For the text-containing cell, return its midpoint in [x, y] coordinate format. 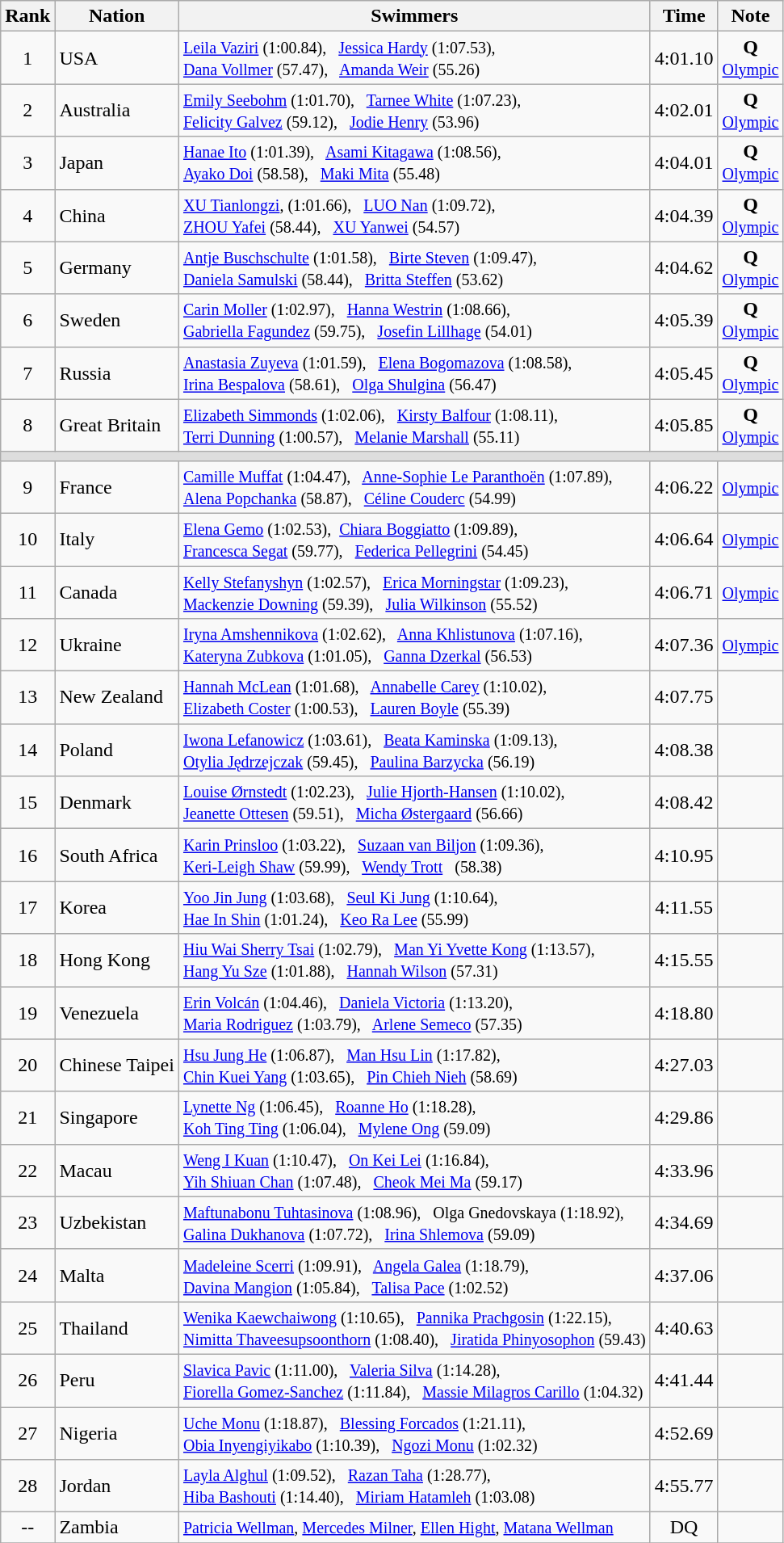
Hsu Jung He (1:06.87), Man Hsu Lin (1:17.82), Chin Kuei Yang (1:03.65), Pin Chieh Nieh (58.69) [414, 1065]
Time [684, 16]
USA [117, 58]
Emily Seebohm (1:01.70), Tarnee White (1:07.23), Felicity Galvez (59.12), Jodie Henry (53.96) [414, 110]
23 [27, 1223]
Singapore [117, 1118]
Karin Prinsloo (1:03.22), Suzaan van Biljon (1:09.36), Keri-Leigh Shaw (59.99), Wendy Trott (58.38) [414, 855]
Anastasia Zuyeva (1:01.59), Elena Bogomazova (1:08.58), Irina Bespalova (58.61), Olga Shulgina (56.47) [414, 373]
11 [27, 591]
Russia [117, 373]
4:02.01 [684, 110]
Thailand [117, 1328]
4:29.86 [684, 1118]
Maftunabonu Tuhtasinova (1:08.96), Olga Gnedovskaya (1:18.92), Galina Dukhanova (1:07.72), Irina Shlemova (59.09) [414, 1223]
24 [27, 1275]
28 [27, 1486]
14 [27, 750]
Chinese Taipei [117, 1065]
4:06.71 [684, 591]
Jordan [117, 1486]
25 [27, 1328]
Ukraine [117, 645]
1 [27, 58]
Patricia Wellman, Mercedes Milner, Ellen Hight, Matana Wellman [414, 1528]
Rank [27, 16]
4:07.75 [684, 698]
4:04.62 [684, 268]
Elizabeth Simmonds (1:02.06), Kirsty Balfour (1:08.11), Terri Dunning (1:00.57), Melanie Marshall (55.11) [414, 425]
4:55.77 [684, 1486]
13 [27, 698]
26 [27, 1380]
Erin Volcán (1:04.46), Daniela Victoria (1:13.20), Maria Rodriguez (1:03.79), Arlene Semeco (57.35) [414, 1013]
Wenika Kaewchaiwong (1:10.65), Pannika Prachgosin (1:22.15), Nimitta Thaveesupsoonthorn (1:08.40), Jiratida Phinyosophon (59.43) [414, 1328]
5 [27, 268]
20 [27, 1065]
7 [27, 373]
Canada [117, 591]
Layla Alghul (1:09.52), Razan Taha (1:28.77), Hiba Bashouti (1:14.40), Miriam Hatamleh (1:03.08) [414, 1486]
4:10.95 [684, 855]
4:04.39 [684, 215]
Peru [117, 1380]
Korea [117, 908]
Slavica Pavic (1:11.00), Valeria Silva (1:14.28), Fiorella Gomez-Sanchez (1:11.84), Massie Milagros Carillo (1:04.32) [414, 1380]
4:05.39 [684, 320]
4:08.42 [684, 803]
Malta [117, 1275]
Hannah McLean (1:01.68), Annabelle Carey (1:10.02), Elizabeth Coster (1:00.53), Lauren Boyle (55.39) [414, 698]
Louise Ørnstedt (1:02.23), Julie Hjorth-Hansen (1:10.02), Jeanette Ottesen (59.51), Micha Østergaard (56.66) [414, 803]
18 [27, 960]
Iwona Lefanowicz (1:03.61), Beata Kaminska (1:09.13), Otylia Jędrzejczak (59.45), Paulina Barzycka (56.19) [414, 750]
3 [27, 163]
Sweden [117, 320]
4:27.03 [684, 1065]
4:08.38 [684, 750]
Lynette Ng (1:06.45), Roanne Ho (1:18.28), Koh Ting Ting (1:06.04), Mylene Ong (59.09) [414, 1118]
4:40.63 [684, 1328]
4:52.69 [684, 1433]
Iryna Amshennikova (1:02.62), Anna Khlistunova (1:07.16), Kateryna Zubkova (1:01.05), Ganna Dzerkal (56.53) [414, 645]
12 [27, 645]
21 [27, 1118]
2 [27, 110]
Kelly Stefanyshyn (1:02.57), Erica Morningstar (1:09.23), Mackenzie Downing (59.39), Julia Wilkinson (55.52) [414, 591]
4:01.10 [684, 58]
Leila Vaziri (1:00.84), Jessica Hardy (1:07.53), Dana Vollmer (57.47), Amanda Weir (55.26) [414, 58]
4:05.85 [684, 425]
Note [751, 16]
27 [27, 1433]
Macau [117, 1170]
Denmark [117, 803]
19 [27, 1013]
17 [27, 908]
Nigeria [117, 1433]
Yoo Jin Jung (1:03.68), Seul Ki Jung (1:10.64), Hae In Shin (1:01.24), Keo Ra Lee (55.99) [414, 908]
4:04.01 [684, 163]
4:07.36 [684, 645]
4:06.64 [684, 540]
4:05.45 [684, 373]
4:11.55 [684, 908]
4:15.55 [684, 960]
Carin Moller (1:02.97), Hanna Westrin (1:08.66), Gabriella Fagundez (59.75), Josefin Lillhage (54.01) [414, 320]
8 [27, 425]
15 [27, 803]
South Africa [117, 855]
Poland [117, 750]
22 [27, 1170]
Uzbekistan [117, 1223]
Antje Buschschulte (1:01.58), Birte Steven (1:09.47), Daniela Samulski (58.44), Britta Steffen (53.62) [414, 268]
Australia [117, 110]
16 [27, 855]
XU Tianlongzi, (1:01.66), LUO Nan (1:09.72), ZHOU Yafei (58.44), XU Yanwei (54.57) [414, 215]
Great Britain [117, 425]
DQ [684, 1528]
-- [27, 1528]
Nation [117, 16]
Uche Monu (1:18.87), Blessing Forcados (1:21.11), Obia Inyengiyikabo (1:10.39), Ngozi Monu (1:02.32) [414, 1433]
Weng I Kuan (1:10.47), On Kei Lei (1:16.84), Yih Shiuan Chan (1:07.48), Cheok Mei Ma (59.17) [414, 1170]
9 [27, 486]
Camille Muffat (1:04.47), Anne-Sophie Le Paranthoën (1:07.89), Alena Popchanka (58.87), Céline Couderc (54.99) [414, 486]
Hanae Ito (1:01.39), Asami Kitagawa (1:08.56), Ayako Doi (58.58), Maki Mita (55.48) [414, 163]
Hiu Wai Sherry Tsai (1:02.79), Man Yi Yvette Kong (1:13.57), Hang Yu Sze (1:01.88), Hannah Wilson (57.31) [414, 960]
Hong Kong [117, 960]
Zambia [117, 1528]
Germany [117, 268]
4:34.69 [684, 1223]
Venezuela [117, 1013]
4:37.06 [684, 1275]
France [117, 486]
4:18.80 [684, 1013]
4:06.22 [684, 486]
Japan [117, 163]
4 [27, 215]
Madeleine Scerri (1:09.91), Angela Galea (1:18.79), Davina Mangion (1:05.84), Talisa Pace (1:02.52) [414, 1275]
4:41.44 [684, 1380]
Swimmers [414, 16]
New Zealand [117, 698]
4:33.96 [684, 1170]
10 [27, 540]
China [117, 215]
Italy [117, 540]
6 [27, 320]
Elena Gemo (1:02.53), Chiara Boggiatto (1:09.89), Francesca Segat (59.77), Federica Pellegrini (54.45) [414, 540]
